For the text-containing cell, return its midpoint in (X, Y) coordinate format. 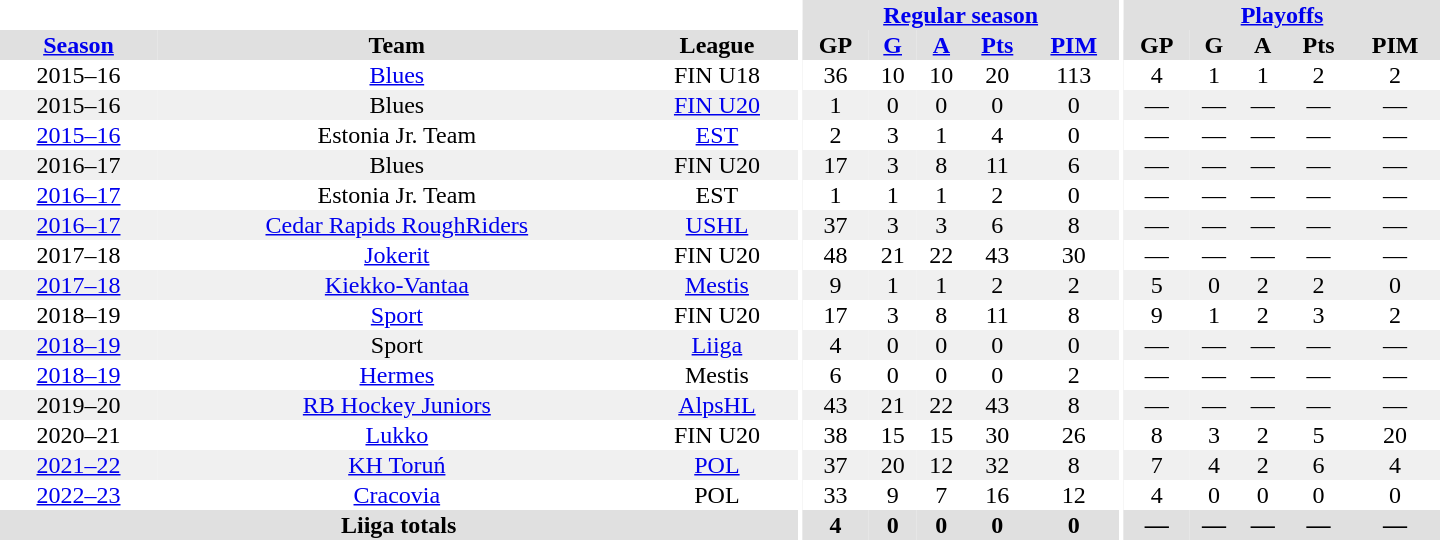
Kiekko-Vantaa (397, 285)
Hermes (397, 375)
36 (836, 75)
Lukko (397, 435)
Season (78, 45)
2019–20 (78, 405)
Cedar Rapids RoughRiders (397, 225)
KH Toruń (397, 465)
48 (836, 255)
113 (1074, 75)
FIN U18 (718, 75)
Jokerit (397, 255)
2021–22 (78, 465)
Playoffs (1282, 15)
33 (836, 495)
USHL (718, 225)
Liiga (718, 345)
Regular season (961, 15)
Cracovia (397, 495)
26 (1074, 435)
League (718, 45)
2020–21 (78, 435)
Team (397, 45)
32 (998, 465)
16 (998, 495)
AlpsHL (718, 405)
RB Hockey Juniors (397, 405)
Liiga totals (398, 525)
2022–23 (78, 495)
38 (836, 435)
